Scan for the cell matching the given text and deliver its (x, y) coordinate at center. 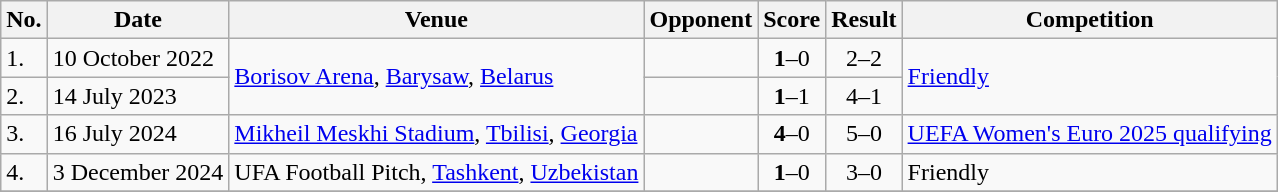
1. (24, 58)
3. (24, 134)
2. (24, 96)
Opponent (701, 20)
3–0 (864, 172)
Score (792, 20)
3 December 2024 (138, 172)
2–2 (864, 58)
4–0 (792, 134)
1–1 (792, 96)
No. (24, 20)
14 July 2023 (138, 96)
Result (864, 20)
10 October 2022 (138, 58)
Venue (436, 20)
UFA Football Pitch, Tashkent, Uzbekistan (436, 172)
5–0 (864, 134)
Competition (1090, 20)
Date (138, 20)
4. (24, 172)
Borisov Arena, Barysaw, Belarus (436, 77)
16 July 2024 (138, 134)
4–1 (864, 96)
UEFA Women's Euro 2025 qualifying (1090, 134)
Mikheil Meskhi Stadium, Tbilisi, Georgia (436, 134)
